Identify which cell holds the provided text, then report its (X, Y) central coordinate. 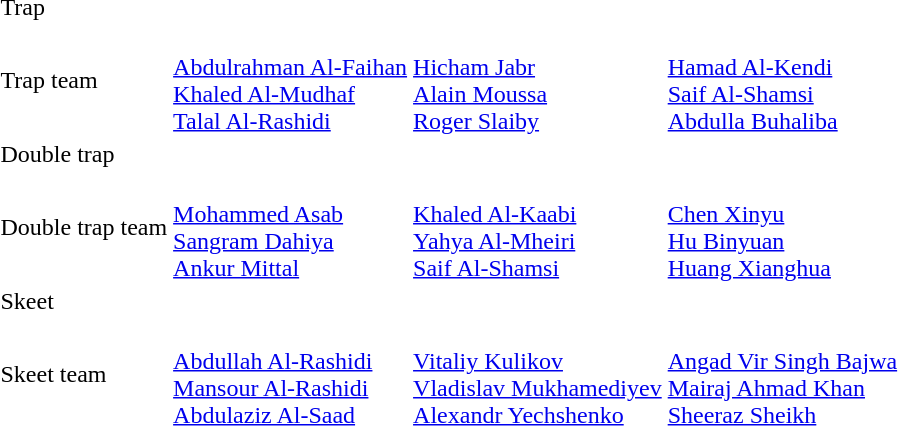
Chen XinyuHu BinyuanHuang Xianghua (782, 228)
Abdulrahman Al-FaihanKhaled Al-MudhafTalal Al-Rashidi (290, 80)
Khaled Al-KaabiYahya Al-MheiriSaif Al-Shamsi (538, 228)
Hamad Al-KendiSaif Al-ShamsiAbdulla Buhaliba (782, 80)
Mohammed AsabSangram DahiyaAnkur Mittal (290, 228)
Hicham JabrAlain MoussaRoger Slaiby (538, 80)
